Identify which cell holds the provided text, then report its [x, y] central coordinate. 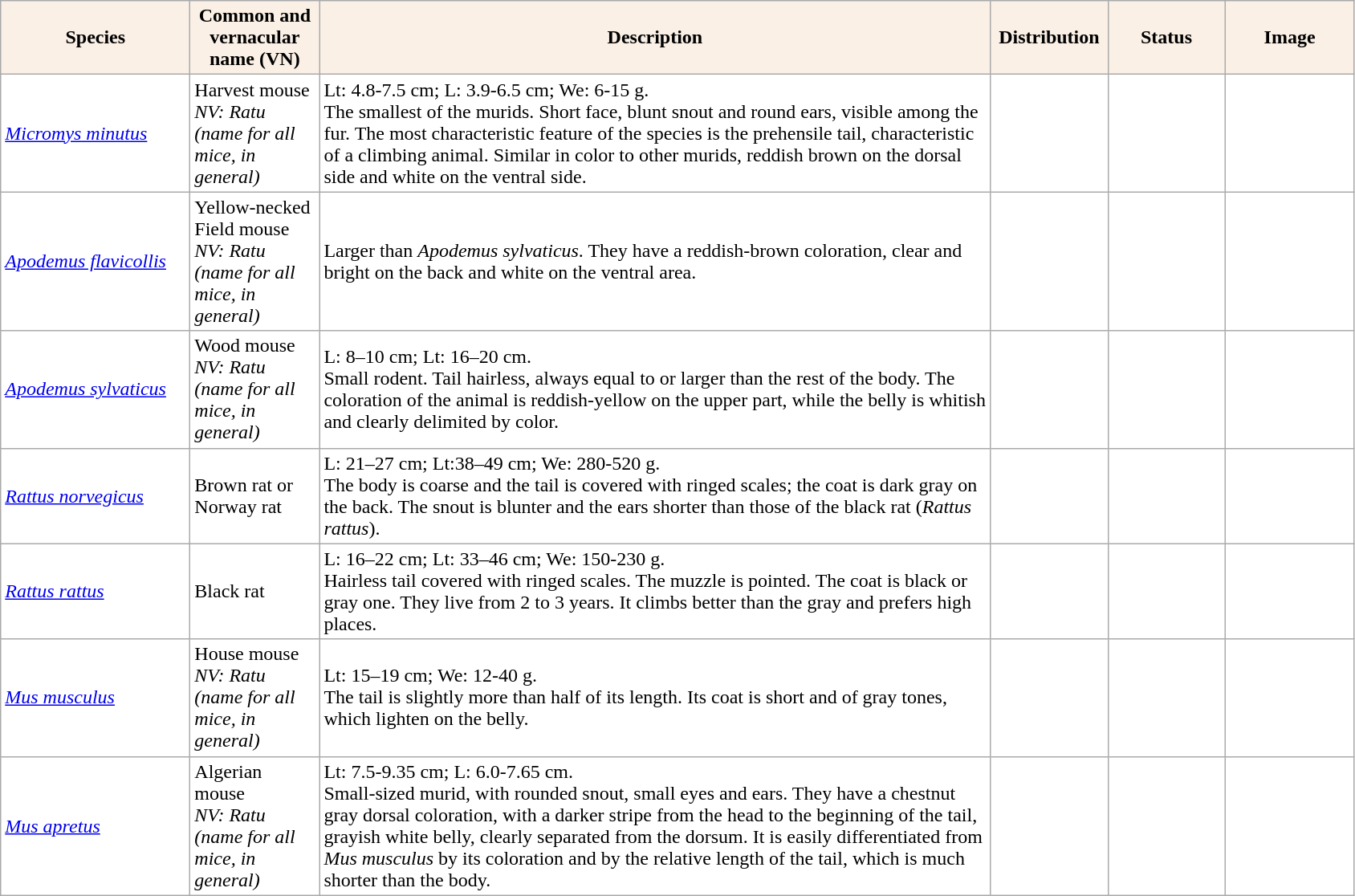
Description [655, 38]
Larger than Apodemus sylvaticus. They have a reddish-brown coloration, clear and bright on the back and white on the ventral area. [655, 262]
Micromys minutus [96, 133]
Mus musculus [96, 698]
Yellow-necked Field mouseNV: Ratu (name for all mice, in general) [255, 262]
Algerian mouseNV: Ratu (name for all mice, in general) [255, 825]
Brown rat or Norway rat [255, 496]
Image [1289, 38]
Status [1166, 38]
Lt: 15–19 cm; We: 12-40 g.The tail is slightly more than half of its length. Its coat is short and of gray tones, which lighten on the belly. [655, 698]
Common and vernacular name (VN) [255, 38]
Rattus rattus [96, 591]
Harvest mouseNV: Ratu (name for all mice, in general) [255, 133]
Black rat [255, 591]
House mouse NV: Ratu (name for all mice, in general) [255, 698]
Distribution [1049, 38]
Apodemus flavicollis [96, 262]
Mus apretus [96, 825]
Apodemus sylvaticus [96, 389]
Rattus norvegicus [96, 496]
Wood mouseNV: Ratu (name for all mice, in general) [255, 389]
Species [96, 38]
